Return (x, y) of the center of cell containing provided text 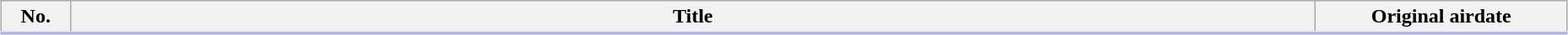
No. (35, 17)
Original airdate (1441, 17)
Title (693, 17)
